Return (X, Y) of the center of cell containing provided text 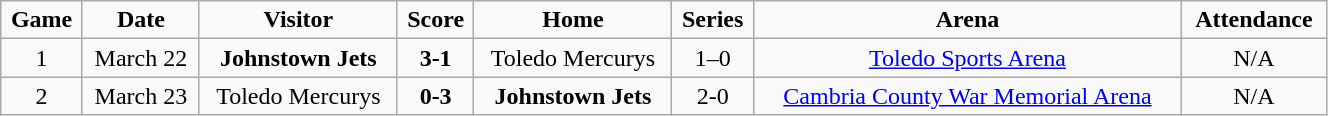
March 22 (140, 58)
0-3 (436, 96)
March 23 (140, 96)
Arena (967, 20)
Game (42, 20)
Series (713, 20)
Toledo Sports Arena (967, 58)
Home (573, 20)
2 (42, 96)
1–0 (713, 58)
Attendance (1254, 20)
2-0 (713, 96)
3-1 (436, 58)
Cambria County War Memorial Arena (967, 96)
Visitor (298, 20)
Score (436, 20)
Date (140, 20)
1 (42, 58)
